Provide the (X, Y) coordinate of the cell's center where the given text is located.  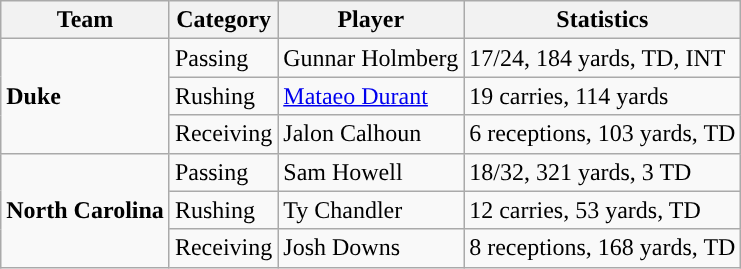
6 receptions, 103 yards, TD (602, 134)
North Carolina (86, 210)
19 carries, 114 yards (602, 96)
Gunnar Holmberg (371, 58)
Sam Howell (371, 172)
18/32, 321 yards, 3 TD (602, 172)
Jalon Calhoun (371, 134)
Team (86, 20)
Josh Downs (371, 248)
17/24, 184 yards, TD, INT (602, 58)
Player (371, 20)
Category (223, 20)
Mataeo Durant (371, 96)
Statistics (602, 20)
Ty Chandler (371, 210)
12 carries, 53 yards, TD (602, 210)
Duke (86, 96)
8 receptions, 168 yards, TD (602, 248)
